Determine the [x, y] coordinate at the center of the cell enclosing the given text.  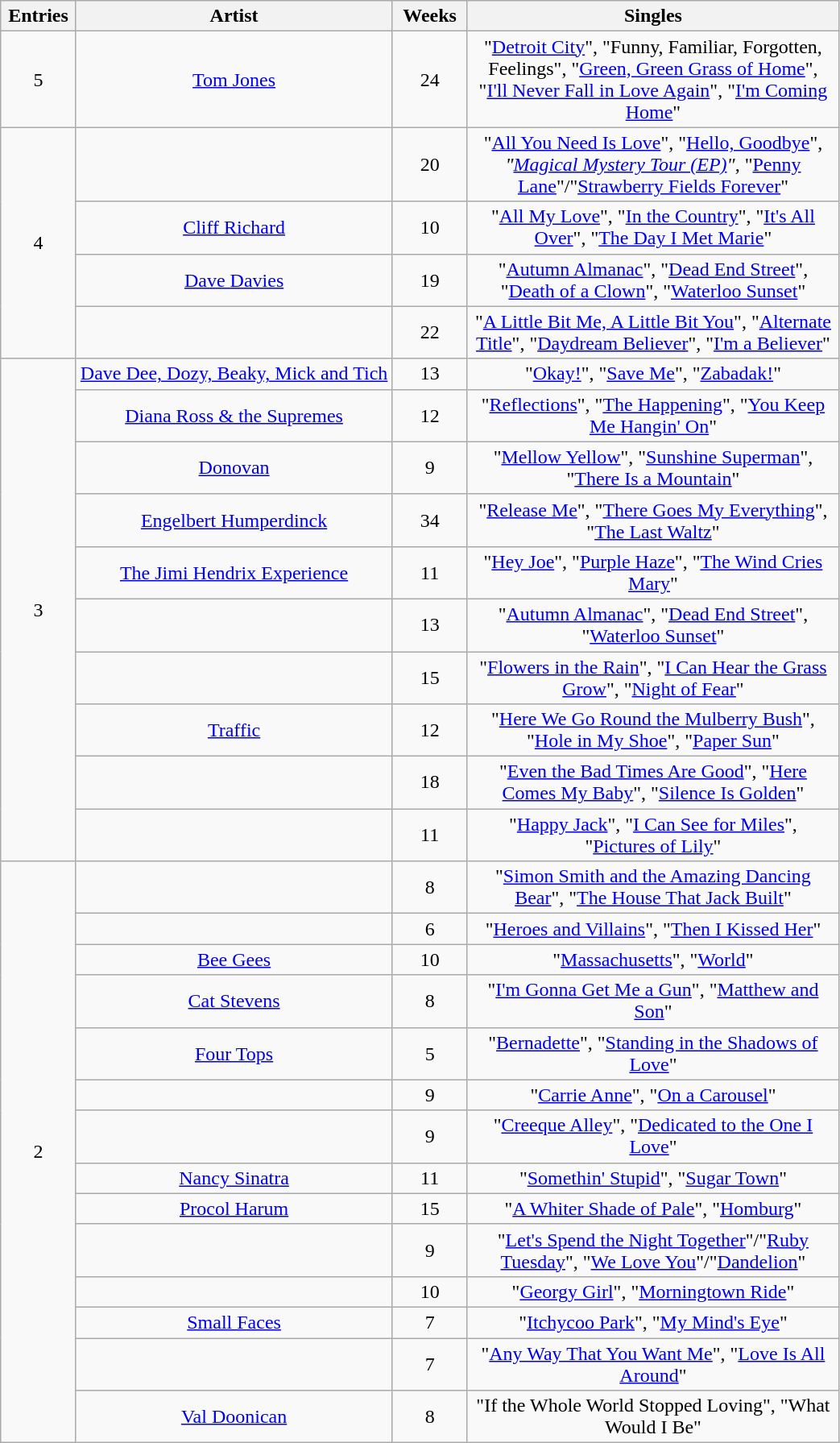
19 [430, 280]
34 [430, 520]
4 [39, 243]
"Let's Spend the Night Together"/"Ruby Tuesday", "We Love You"/"Dandelion" [652, 1250]
"Autumn Almanac", "Dead End Street", "Death of a Clown", "Waterloo Sunset" [652, 280]
Procol Harum [234, 1209]
Engelbert Humperdinck [234, 520]
"All My Love", "In the Country", "It's All Over", "The Day I Met Marie" [652, 227]
"Happy Jack", "I Can See for Miles", "Pictures of Lily" [652, 835]
"If the Whole World Stopped Loving", "What Would I Be" [652, 1416]
Weeks [430, 16]
20 [430, 164]
24 [430, 79]
The Jimi Hendrix Experience [234, 572]
"Georgy Girl", "Morningtown Ride" [652, 1292]
Small Faces [234, 1322]
Singles [652, 16]
"Simon Smith and the Amazing Dancing Bear", "The House That Jack Built" [652, 888]
Nancy Sinatra [234, 1178]
"Flowers in the Rain", "I Can Hear the Grass Grow", "Night of Fear" [652, 677]
"Heroes and Villains", "Then I Kissed Her" [652, 929]
3 [39, 610]
2 [39, 1152]
"Hey Joe", "Purple Haze", "The Wind Cries Mary" [652, 572]
Four Tops [234, 1054]
22 [430, 332]
"All You Need Is Love", "Hello, Goodbye", "Magical Mystery Tour (EP)", "Penny Lane"/"Strawberry Fields Forever" [652, 164]
Traffic [234, 730]
Dave Davies [234, 280]
6 [430, 929]
18 [430, 783]
Artist [234, 16]
"Okay!", "Save Me", "Zabadak!" [652, 374]
Dave Dee, Dozy, Beaky, Mick and Tich [234, 374]
Val Doonican [234, 1416]
"I'm Gonna Get Me a Gun", "Matthew and Son" [652, 1001]
Bee Gees [234, 960]
Cat Stevens [234, 1001]
"Itchycoo Park", "My Mind's Eye" [652, 1322]
"Carrie Anne", "On a Carousel" [652, 1095]
"A Whiter Shade of Pale", "Homburg" [652, 1209]
"Autumn Almanac", "Dead End Street", "Waterloo Sunset" [652, 625]
"Mellow Yellow", "Sunshine Superman", "There Is a Mountain" [652, 467]
"Even the Bad Times Are Good", "Here Comes My Baby", "Silence Is Golden" [652, 783]
Donovan [234, 467]
"Massachusetts", "World" [652, 960]
"Any Way That You Want Me", "Love Is All Around" [652, 1363]
"Somethin' Stupid", "Sugar Town" [652, 1178]
Cliff Richard [234, 227]
"Creeque Alley", "Dedicated to the One I Love" [652, 1136]
"Bernadette", "Standing in the Shadows of Love" [652, 1054]
Tom Jones [234, 79]
"Release Me", "There Goes My Everything", "The Last Waltz" [652, 520]
"Reflections", "The Happening", "You Keep Me Hangin' On" [652, 416]
Diana Ross & the Supremes [234, 416]
"Here We Go Round the Mulberry Bush", "Hole in My Shoe", "Paper Sun" [652, 730]
"Detroit City", "Funny, Familiar, Forgotten, Feelings", "Green, Green Grass of Home", "I'll Never Fall in Love Again", "I'm Coming Home" [652, 79]
Entries [39, 16]
"A Little Bit Me, A Little Bit You", "Alternate Title", "Daydream Believer", "I'm a Believer" [652, 332]
